Find where the given text appears and provide that cell's center as (x, y) coordinate. 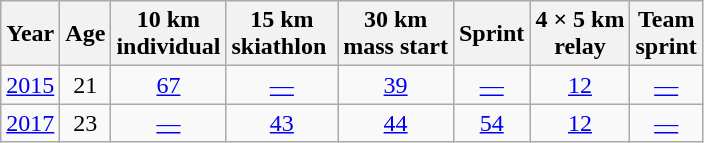
30 kmmass start (396, 34)
2017 (30, 123)
23 (86, 123)
39 (396, 85)
67 (168, 85)
Age (86, 34)
44 (396, 123)
15 kmskiathlon (282, 34)
43 (282, 123)
Teamsprint (666, 34)
4 × 5 kmrelay (580, 34)
Sprint (491, 34)
10 kmindividual (168, 34)
21 (86, 85)
Year (30, 34)
2015 (30, 85)
54 (491, 123)
